Pinpoint the cell where the given text exists, returning its (x, y) midpoint coordinate. 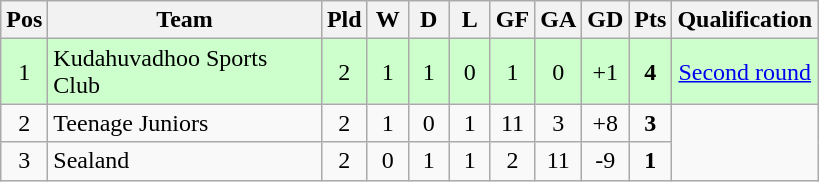
-9 (606, 161)
Qualification (745, 20)
Team (185, 20)
Sealand (185, 161)
4 (650, 72)
GD (606, 20)
Teenage Juniors (185, 123)
GA (558, 20)
Pld (344, 20)
Pts (650, 20)
L (470, 20)
GF (512, 20)
Second round (745, 72)
Pos (24, 20)
D (428, 20)
+8 (606, 123)
Kudahuvadhoo Sports Club (185, 72)
+1 (606, 72)
W (388, 20)
